Determine the [X, Y] coordinate at the center of the cell enclosing the given text.  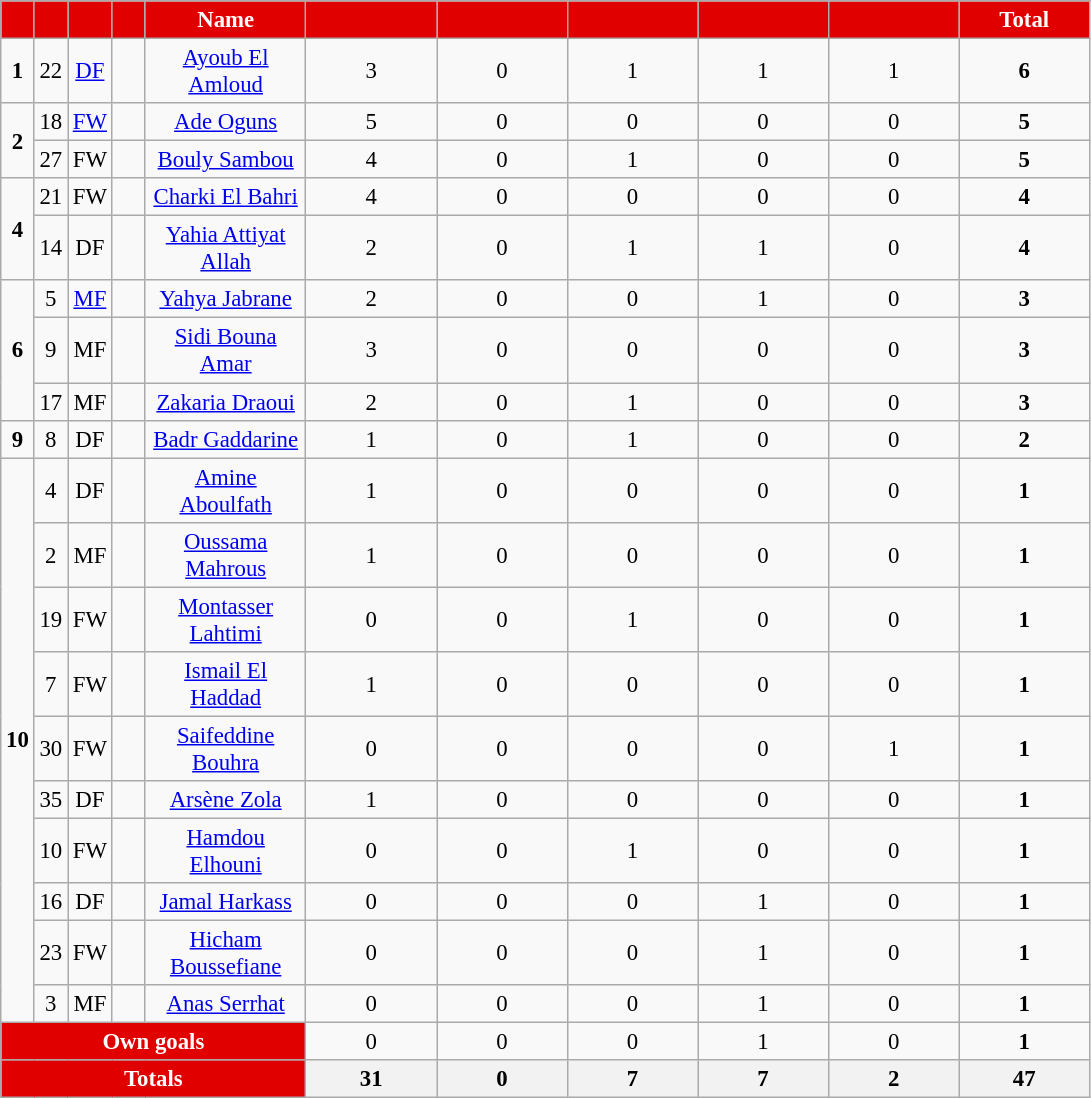
Yahia Attiyat Allah [226, 248]
Sidi Bouna Amar [226, 350]
27 [50, 160]
Ayoub El Amloud [226, 72]
Oussama Mahrous [226, 554]
Hamdou Elhouni [226, 850]
17 [50, 402]
23 [50, 954]
Badr Gaddarine [226, 439]
14 [50, 248]
30 [50, 748]
Anas Serrhat [226, 1004]
19 [50, 620]
16 [50, 902]
47 [1024, 1079]
35 [50, 800]
Hicham Boussefiane [226, 954]
Ade Oguns [226, 122]
Bouly Sambou [226, 160]
Name [226, 20]
Zakaria Draoui [226, 402]
Own goals [154, 1042]
8 [50, 439]
Saifeddine Bouhra [226, 748]
31 [372, 1079]
22 [50, 72]
Total [1024, 20]
Yahya Jabrane [226, 299]
Ismail El Haddad [226, 684]
Montasser Lahtimi [226, 620]
18 [50, 122]
Arsène Zola [226, 800]
Jamal Harkass [226, 902]
21 [50, 197]
Charki El Bahri [226, 197]
Amine Aboulfath [226, 490]
Totals [154, 1079]
